Determine the [X, Y] coordinate at the center of the cell enclosing the given text.  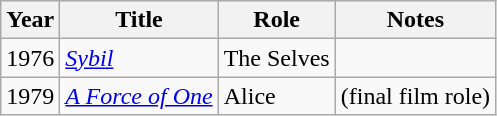
The Selves [276, 58]
1976 [30, 58]
Role [276, 20]
(final film role) [415, 96]
Alice [276, 96]
A Force of One [139, 96]
1979 [30, 96]
Title [139, 20]
Notes [415, 20]
Sybil [139, 58]
Year [30, 20]
